Locate the cell with the specified text and output its [x, y] center coordinate. 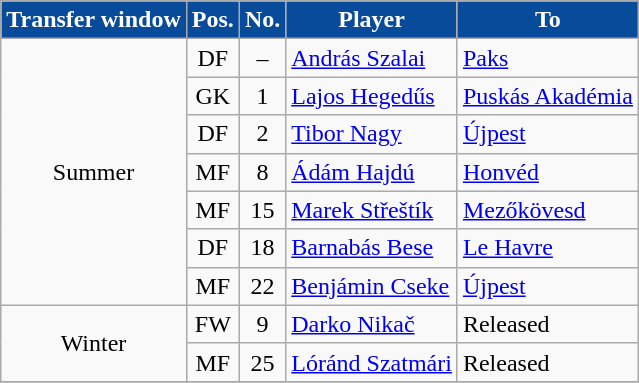
Mezőkövesd [548, 210]
Paks [548, 58]
Pos. [212, 20]
15 [262, 210]
Honvéd [548, 172]
Player [372, 20]
1 [262, 96]
Ádám Hajdú [372, 172]
Le Havre [548, 248]
22 [262, 286]
To [548, 20]
Puskás Akadémia [548, 96]
Transfer window [94, 20]
Lóránd Szatmári [372, 362]
Barnabás Bese [372, 248]
Marek Střeštík [372, 210]
No. [262, 20]
2 [262, 134]
25 [262, 362]
– [262, 58]
9 [262, 324]
Benjámin Cseke [372, 286]
GK [212, 96]
Winter [94, 343]
Lajos Hegedűs [372, 96]
Darko Nikač [372, 324]
8 [262, 172]
András Szalai [372, 58]
Tibor Nagy [372, 134]
Summer [94, 172]
18 [262, 248]
FW [212, 324]
